For the text-containing cell, return its midpoint in [x, y] coordinate format. 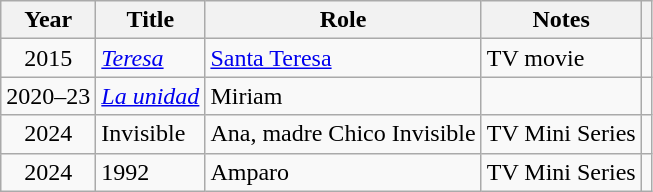
Title [150, 20]
Miriam [343, 96]
1992 [150, 172]
Amparo [343, 172]
2015 [48, 58]
Invisible [150, 134]
Teresa [150, 58]
2020–23 [48, 96]
Santa Teresa [343, 58]
Role [343, 20]
Year [48, 20]
La unidad [150, 96]
TV movie [561, 58]
Ana, madre Chico Invisible [343, 134]
Notes [561, 20]
